Determine the (x, y) coordinate at the center of the cell enclosing the given text.  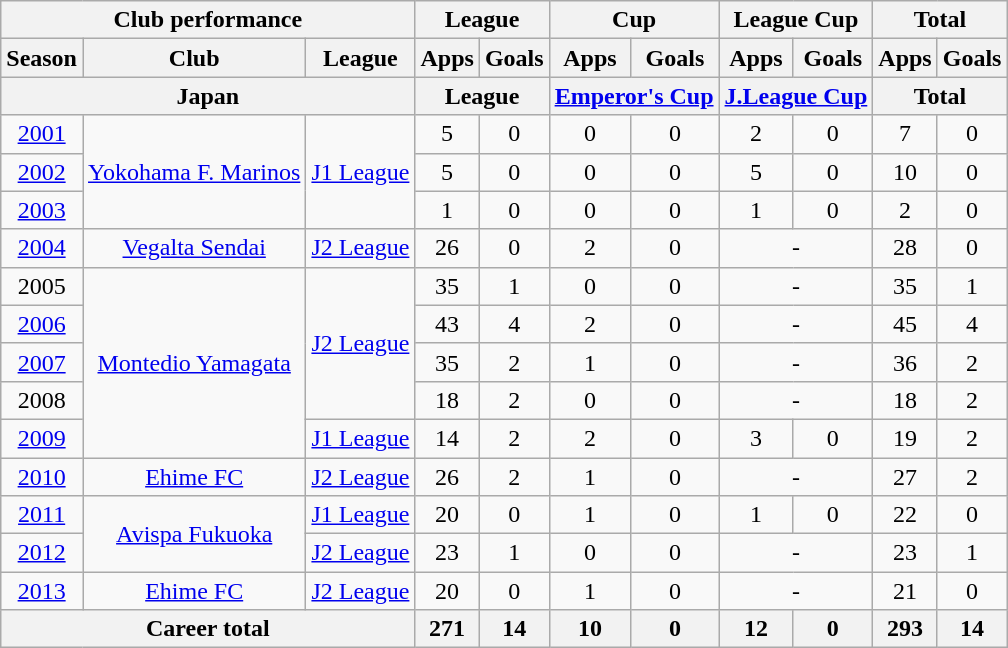
Cup (634, 20)
Club performance (208, 20)
League Cup (796, 20)
2012 (42, 553)
Vegalta Sendai (194, 248)
J.League Cup (796, 96)
21 (905, 591)
22 (905, 515)
36 (905, 362)
Montedio Yamagata (194, 362)
19 (905, 438)
293 (905, 629)
3 (756, 438)
45 (905, 324)
2001 (42, 134)
2005 (42, 286)
Career total (208, 629)
Avispa Fukuoka (194, 534)
Season (42, 58)
2008 (42, 400)
2006 (42, 324)
27 (905, 477)
28 (905, 248)
43 (447, 324)
271 (447, 629)
2002 (42, 172)
2010 (42, 477)
7 (905, 134)
2007 (42, 362)
2009 (42, 438)
Yokohama F. Marinos (194, 172)
Club (194, 58)
2004 (42, 248)
Japan (208, 96)
12 (756, 629)
2011 (42, 515)
2003 (42, 210)
2013 (42, 591)
Emperor's Cup (634, 96)
